Locate the cell with the specified text and output its [x, y] center coordinate. 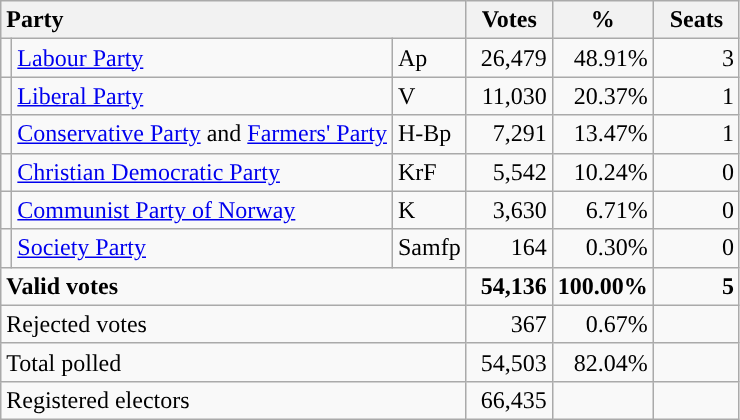
26,479 [509, 58]
Society Party [202, 248]
10.24% [602, 172]
7,291 [509, 134]
54,136 [509, 286]
0.67% [602, 324]
66,435 [509, 400]
Ap [429, 58]
100.00% [602, 286]
3 [696, 58]
Liberal Party [202, 96]
3,630 [509, 210]
54,503 [509, 362]
0.30% [602, 248]
6.71% [602, 210]
K [429, 210]
Communist Party of Norway [202, 210]
H-Bp [429, 134]
Registered electors [234, 400]
Seats [696, 20]
5,542 [509, 172]
11,030 [509, 96]
Labour Party [202, 58]
KrF [429, 172]
164 [509, 248]
% [602, 20]
48.91% [602, 58]
Samfp [429, 248]
20.37% [602, 96]
5 [696, 286]
Party [234, 20]
13.47% [602, 134]
V [429, 96]
82.04% [602, 362]
Rejected votes [234, 324]
Valid votes [234, 286]
Votes [509, 20]
Total polled [234, 362]
367 [509, 324]
Conservative Party and Farmers' Party [202, 134]
Christian Democratic Party [202, 172]
